Search for the cell housing the specified text and yield its [x, y] center coordinate. 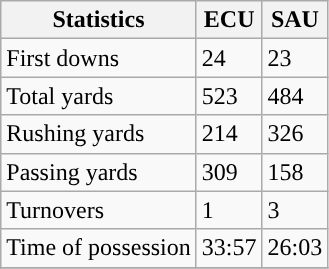
326 [295, 134]
484 [295, 96]
Passing yards [99, 172]
Total yards [99, 96]
26:03 [295, 248]
1 [229, 210]
Statistics [99, 20]
309 [229, 172]
23 [295, 58]
SAU [295, 20]
Rushing yards [99, 134]
First downs [99, 58]
Turnovers [99, 210]
158 [295, 172]
24 [229, 58]
Time of possession [99, 248]
523 [229, 96]
214 [229, 134]
33:57 [229, 248]
3 [295, 210]
ECU [229, 20]
